Provide the (X, Y) coordinate of the cell's center where the given text is located.  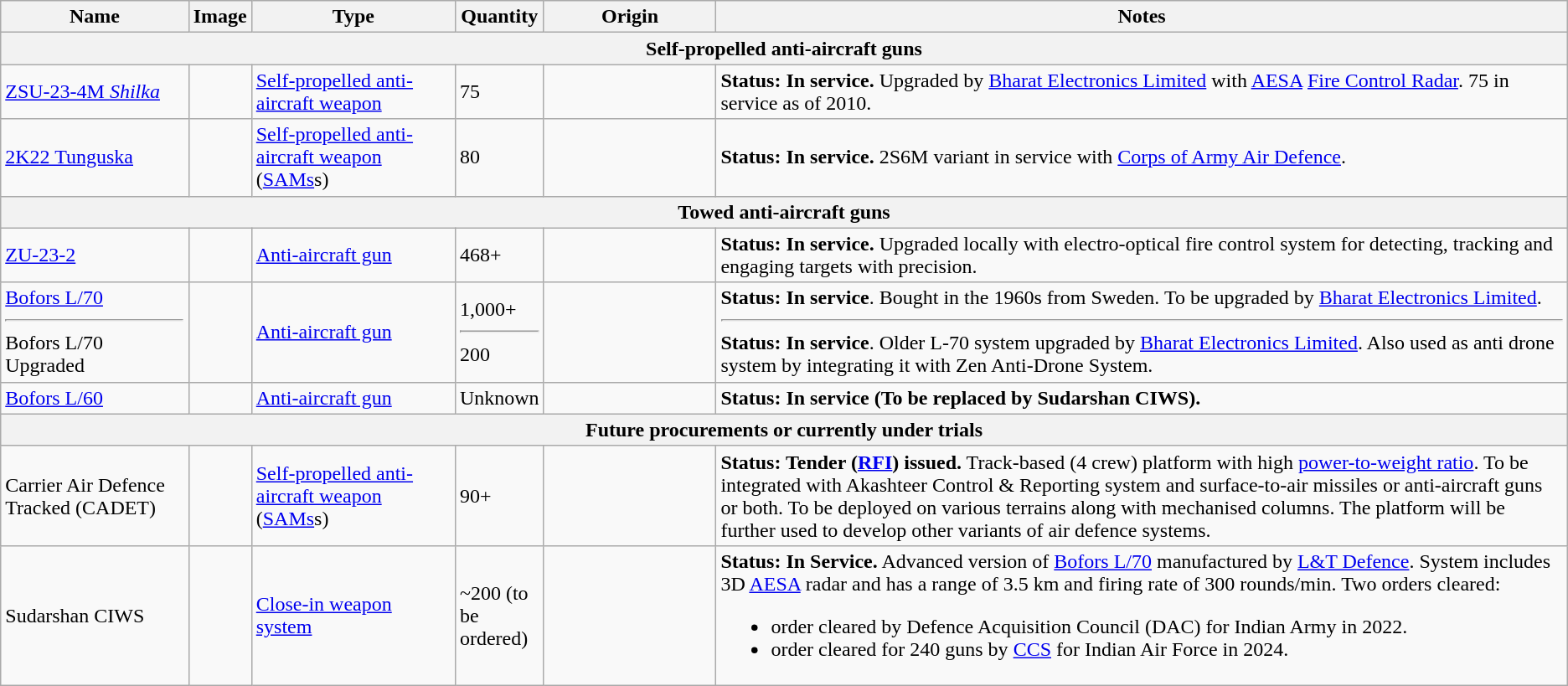
Type (353, 17)
75 (499, 92)
468+ (499, 255)
90+ (499, 496)
Quantity (499, 17)
Future procurements or currently under trials (784, 430)
Towed anti-aircraft guns (784, 212)
Status: In service. Upgraded locally with electro-optical fire control system for detecting, tracking and engaging targets with precision. (1142, 255)
Name (95, 17)
ZU-23-2 (95, 255)
2K22 Tunguska (95, 157)
Status: In service. Upgraded by Bharat Electronics Limited with AESA Fire Control Radar. 75 in service as of 2010. (1142, 92)
Carrier Air Defence Tracked (CADET) (95, 496)
Bofors L/60 (95, 398)
Sudarshan CIWS (95, 615)
Unknown (499, 398)
1,000+200 (499, 332)
Close-in weapon system (353, 615)
ZSU-23-4M Shilka (95, 92)
80 (499, 157)
Status: In service (To be replaced by Sudarshan CIWS). (1142, 398)
Origin (630, 17)
Status: In service. 2S6M variant in service with Corps of Army Air Defence. (1142, 157)
Image (219, 17)
Notes (1142, 17)
Self-propelled anti-aircraft weapon (353, 92)
Bofors L/70 Bofors L/70 Upgraded (95, 332)
~200 (to be ordered) (499, 615)
Self-propelled anti-aircraft guns (784, 49)
